Provide the (X, Y) coordinate of the cell's center where the given text is located.  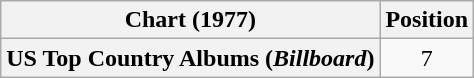
Position (427, 20)
7 (427, 58)
US Top Country Albums (Billboard) (190, 58)
Chart (1977) (190, 20)
